Pinpoint the cell where the given text exists, returning its (X, Y) midpoint coordinate. 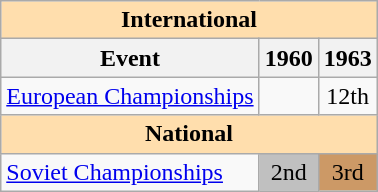
European Championships (130, 96)
1963 (348, 58)
Event (130, 58)
Soviet Championships (130, 172)
International (189, 20)
3rd (348, 172)
National (189, 134)
1960 (288, 58)
2nd (288, 172)
12th (348, 96)
